For the text-containing cell, return its midpoint in [X, Y] coordinate format. 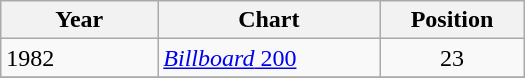
Chart [269, 20]
Billboard 200 [269, 58]
Year [80, 20]
23 [452, 58]
1982 [80, 58]
Position [452, 20]
